Scan for the cell matching the given text and deliver its [X, Y] coordinate at center. 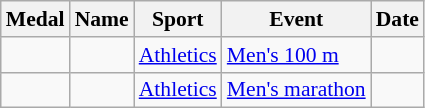
Sport [178, 19]
Men's 100 m [296, 55]
Name [102, 19]
Medal [36, 19]
Event [296, 19]
Men's marathon [296, 90]
Date [398, 19]
